Pinpoint the cell where the given text exists, returning its (x, y) midpoint coordinate. 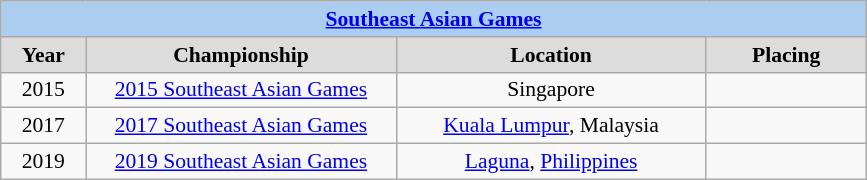
2019 (44, 162)
2017 (44, 126)
2015 (44, 90)
Singapore (551, 90)
Placing (786, 55)
2015 Southeast Asian Games (241, 90)
Laguna, Philippines (551, 162)
Championship (241, 55)
Kuala Lumpur, Malaysia (551, 126)
2019 Southeast Asian Games (241, 162)
Year (44, 55)
2017 Southeast Asian Games (241, 126)
Southeast Asian Games (434, 19)
Location (551, 55)
